Identify which cell holds the provided text, then report its (x, y) central coordinate. 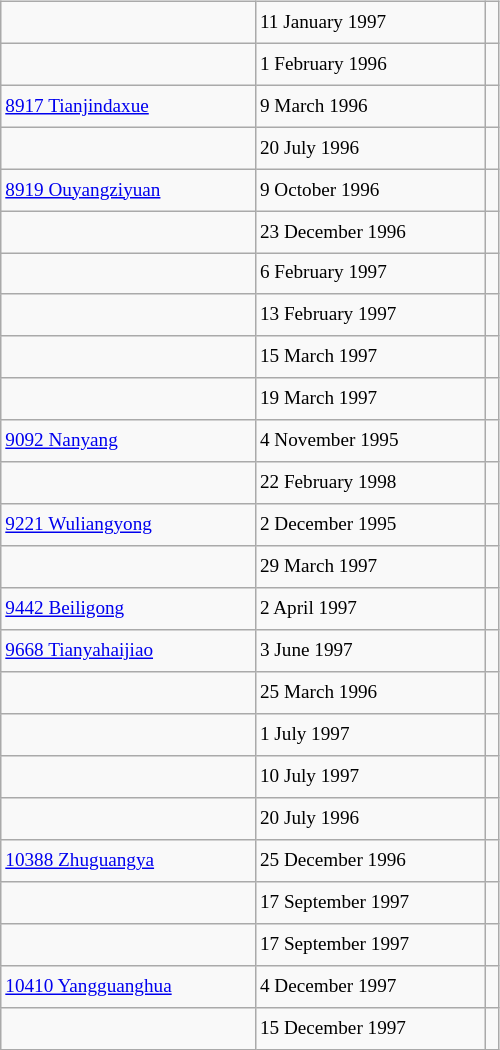
1 February 1996 (370, 64)
29 March 1997 (370, 567)
4 December 1997 (370, 986)
10 July 1997 (370, 777)
9092 Nanyang (128, 441)
9442 Beiligong (128, 609)
3 June 1997 (370, 651)
15 December 1997 (370, 1028)
9221 Wuliangyong (128, 525)
19 March 1997 (370, 399)
8917 Tianjindaxue (128, 106)
11 January 1997 (370, 22)
4 November 1995 (370, 441)
23 December 1996 (370, 232)
10410 Yangguanghua (128, 986)
8919 Ouyangziyuan (128, 190)
10388 Zhuguangya (128, 861)
2 December 1995 (370, 525)
13 February 1997 (370, 315)
9 March 1996 (370, 106)
1 July 1997 (370, 735)
9668 Tianyahaijiao (128, 651)
25 March 1996 (370, 693)
6 February 1997 (370, 274)
2 April 1997 (370, 609)
25 December 1996 (370, 861)
15 March 1997 (370, 357)
22 February 1998 (370, 483)
9 October 1996 (370, 190)
